From the cell containing the given text, extract its center point as [X, Y] coordinate. 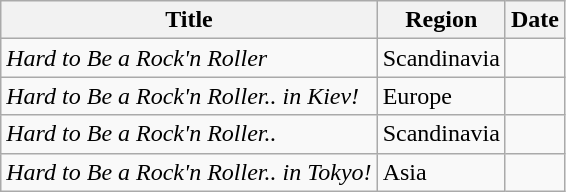
Region [441, 20]
Europe [441, 96]
Hard to Be a Rock'n Roller.. [189, 134]
Asia [441, 172]
Title [189, 20]
Hard to Be a Rock'n Roller.. in Kiev! [189, 96]
Date [534, 20]
Hard to Be a Rock'n Roller [189, 58]
Hard to Be a Rock'n Roller.. in Tokyo! [189, 172]
